Output the [x, y] coordinate of the center of the cell containing the given text.  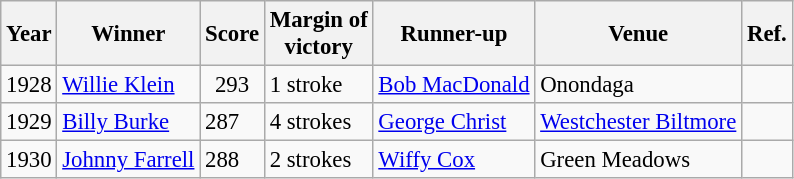
Winner [128, 34]
Ref. [767, 34]
Billy Burke [128, 122]
Score [232, 34]
288 [232, 160]
4 strokes [318, 122]
Onondaga [638, 85]
1929 [29, 122]
Runner-up [454, 34]
George Christ [454, 122]
1928 [29, 85]
Willie Klein [128, 85]
293 [232, 85]
Westchester Biltmore [638, 122]
1 stroke [318, 85]
Wiffy Cox [454, 160]
2 strokes [318, 160]
Bob MacDonald [454, 85]
Year [29, 34]
287 [232, 122]
Green Meadows [638, 160]
1930 [29, 160]
Venue [638, 34]
Margin ofvictory [318, 34]
Johnny Farrell [128, 160]
